Detect which cell encompasses the target text, then output its (X, Y) center coordinate. 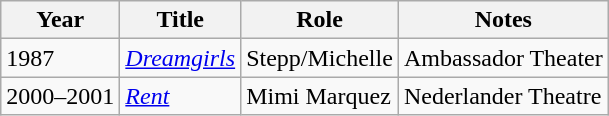
Mimi Marquez (320, 96)
Notes (503, 20)
1987 (60, 58)
Nederlander Theatre (503, 96)
Ambassador Theater (503, 58)
Year (60, 20)
2000–2001 (60, 96)
Dreamgirls (180, 58)
Title (180, 20)
Rent (180, 96)
Stepp/Michelle (320, 58)
Role (320, 20)
